Provide the [X, Y] coordinate of the cell's center where the given text is located.  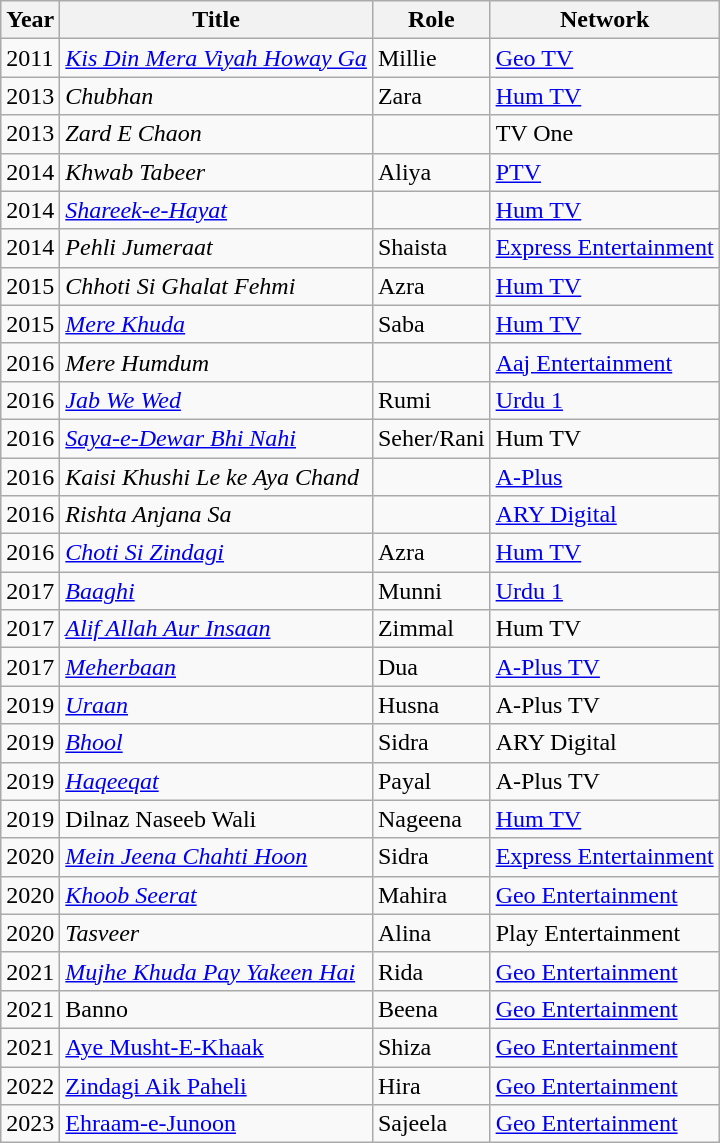
Chhoti Si Ghalat Fehmi [216, 286]
Shaista [431, 248]
Aliya [431, 172]
Aye Musht-E-Khaak [216, 1047]
2023 [30, 1124]
Beena [431, 1009]
Mujhe Khuda Pay Yakeen Hai [216, 971]
Chubhan [216, 96]
Millie [431, 58]
Rida [431, 971]
Saba [431, 324]
2022 [30, 1085]
Rishta Anjana Sa [216, 515]
Kis Din Mera Viyah Howay Ga [216, 58]
Zindagi Aik Paheli [216, 1085]
Khwab Tabeer [216, 172]
Ehraam-e-Junoon [216, 1124]
Alif Allah Aur Insaan [216, 629]
Year [30, 20]
Banno [216, 1009]
Shareek-e-Hayat [216, 210]
Choti Si Zindagi [216, 553]
TV One [604, 134]
Meherbaan [216, 667]
Zara [431, 96]
Tasveer [216, 933]
Husna [431, 705]
Role [431, 20]
Bhool [216, 743]
Haqeeqat [216, 781]
Baaghi [216, 591]
Payal [431, 781]
Nageena [431, 819]
Mere Humdum [216, 362]
Uraan [216, 705]
Play Entertainment [604, 933]
PTV [604, 172]
Saya-e-Dewar Bhi Nahi [216, 438]
Network [604, 20]
Mere Khuda [216, 324]
Rumi [431, 400]
Alina [431, 933]
Jab We Wed [216, 400]
A-Plus [604, 477]
Khoob Seerat [216, 895]
Sajeela [431, 1124]
Kaisi Khushi Le ke Aya Chand [216, 477]
Title [216, 20]
Zimmal [431, 629]
Shiza [431, 1047]
Seher/Rani [431, 438]
Dilnaz Naseeb Wali [216, 819]
Zard E Chaon [216, 134]
Aaj Entertainment [604, 362]
Dua [431, 667]
Geo TV [604, 58]
2011 [30, 58]
Munni [431, 591]
Pehli Jumeraat [216, 248]
Mein Jeena Chahti Hoon [216, 857]
Mahira [431, 895]
Hira [431, 1085]
